Detect which cell encompasses the target text, then output its (X, Y) center coordinate. 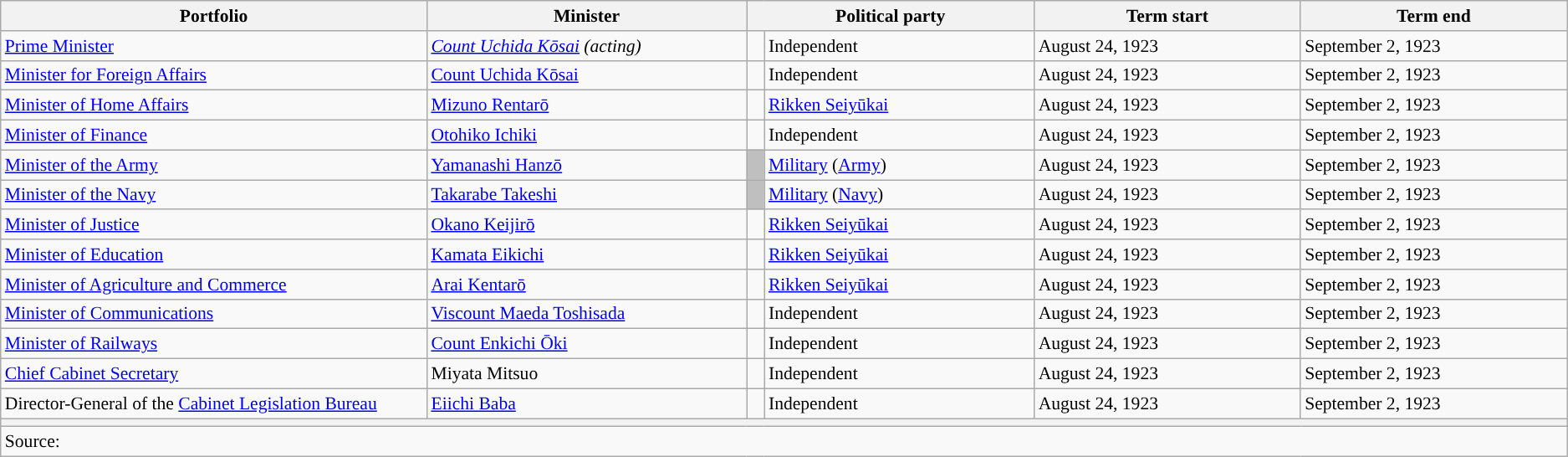
Miyata Mitsuo (586, 374)
Minister (586, 16)
Minister of Railways (214, 344)
Count Uchida Kōsai (586, 75)
Minister of Education (214, 254)
Term start (1167, 16)
Military (Army) (900, 165)
Minister of the Army (214, 165)
Count Uchida Kōsai (acting) (586, 46)
Prime Minister (214, 46)
Source: (784, 442)
Portfolio (214, 16)
Political party (891, 16)
Mizuno Rentarō (586, 105)
Okano Keijirō (586, 225)
Kamata Eikichi (586, 254)
Yamanashi Hanzō (586, 165)
Minister of Finance (214, 136)
Minister of Agriculture and Commerce (214, 285)
Director-General of the Cabinet Legislation Bureau (214, 403)
Arai Kentarō (586, 285)
Term end (1433, 16)
Minister of the Navy (214, 195)
Military (Navy) (900, 195)
Minister of Communications (214, 314)
Eiichi Baba (586, 403)
Minister for Foreign Affairs (214, 75)
Count Enkichi Ōki (586, 344)
Viscount Maeda Toshisada (586, 314)
Minister of Justice (214, 225)
Otohiko Ichiki (586, 136)
Chief Cabinet Secretary (214, 374)
Takarabe Takeshi (586, 195)
Minister of Home Affairs (214, 105)
